Determine the [x, y] coordinate at the center of the cell enclosing the given text.  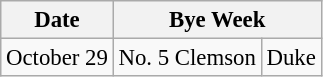
Duke [291, 58]
No. 5 Clemson [187, 58]
October 29 [57, 58]
Date [57, 20]
Bye Week [217, 20]
